Locate the cell with the specified text and output its (X, Y) center coordinate. 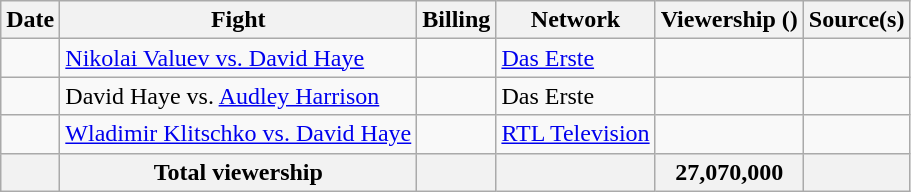
Fight (238, 20)
Billing (456, 20)
Total viewership (238, 172)
Network (576, 20)
Date (30, 20)
RTL Television (576, 134)
David Haye vs. Audley Harrison (238, 96)
Viewership () (729, 20)
Wladimir Klitschko vs. David Haye (238, 134)
Nikolai Valuev vs. David Haye (238, 58)
27,070,000 (729, 172)
Source(s) (856, 20)
